For the text-containing cell, return its midpoint in [X, Y] coordinate format. 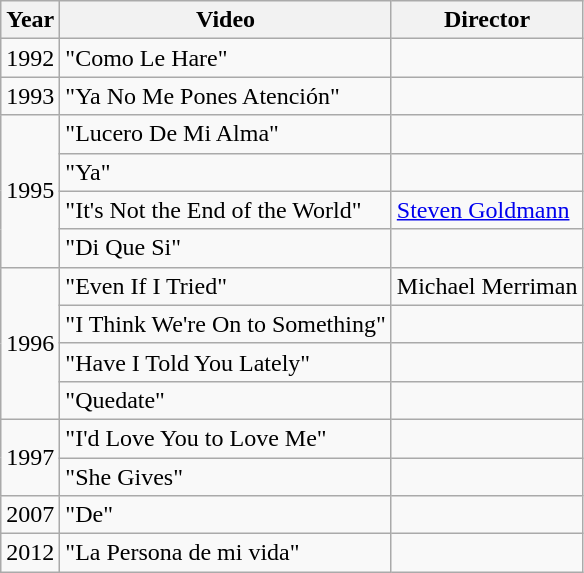
Michael Merriman [487, 286]
"Lucero De Mi Alma" [226, 134]
"It's Not the End of the World" [226, 210]
Video [226, 20]
1996 [30, 343]
"Como Le Hare" [226, 58]
"De" [226, 515]
Steven Goldmann [487, 210]
"La Persona de mi vida" [226, 553]
"Di Que Si" [226, 248]
"Have I Told You Lately" [226, 362]
Year [30, 20]
1997 [30, 457]
1992 [30, 58]
1995 [30, 191]
2007 [30, 515]
"Ya" [226, 172]
"I'd Love You to Love Me" [226, 438]
2012 [30, 553]
"Even If I Tried" [226, 286]
"She Gives" [226, 477]
Director [487, 20]
1993 [30, 96]
"Ya No Me Pones Atención" [226, 96]
"Quedate" [226, 400]
"I Think We're On to Something" [226, 324]
